Detect which cell encompasses the target text, then output its [X, Y] center coordinate. 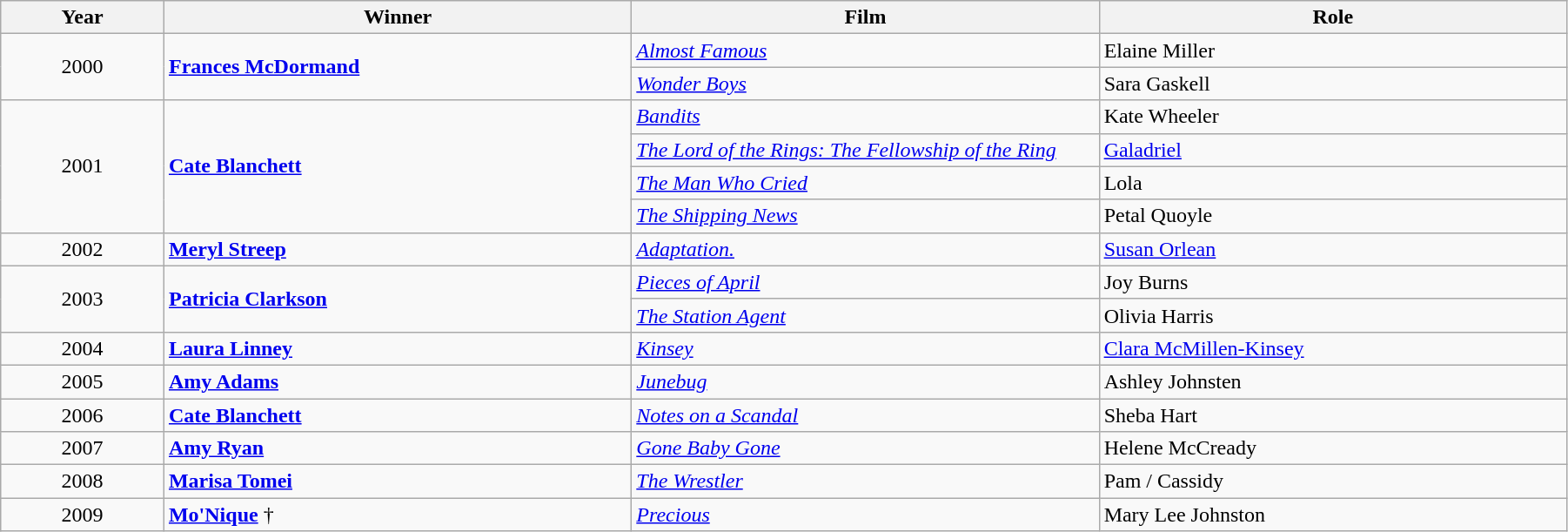
Clara McMillen-Kinsey [1333, 348]
Gone Baby Gone [865, 448]
Kinsey [865, 348]
Helene McCready [1333, 448]
Susan Orlean [1333, 249]
Notes on a Scandal [865, 415]
2000 [83, 67]
Kate Wheeler [1333, 117]
Mary Lee Johnston [1333, 515]
Role [1333, 17]
Mo'Nique † [397, 515]
Pam / Cassidy [1333, 481]
2004 [83, 348]
2005 [83, 381]
Adaptation. [865, 249]
2003 [83, 299]
Sara Gaskell [1333, 84]
2007 [83, 448]
The Lord of the Rings: The Fellowship of the Ring [865, 150]
Winner [397, 17]
Sheba Hart [1333, 415]
2006 [83, 415]
Wonder Boys [865, 84]
Frances McDormand [397, 67]
Olivia Harris [1333, 315]
Meryl Streep [397, 249]
The Man Who Cried [865, 183]
Year [83, 17]
Patricia Clarkson [397, 299]
Lola [1333, 183]
Almost Famous [865, 51]
Marisa Tomei [397, 481]
Amy Ryan [397, 448]
Bandits [865, 117]
The Wrestler [865, 481]
Galadriel [1333, 150]
Elaine Miller [1333, 51]
Precious [865, 515]
2002 [83, 249]
Pieces of April [865, 282]
Joy Burns [1333, 282]
2001 [83, 166]
The Station Agent [865, 315]
Junebug [865, 381]
2009 [83, 515]
Petal Quoyle [1333, 216]
2008 [83, 481]
The Shipping News [865, 216]
Amy Adams [397, 381]
Ashley Johnsten [1333, 381]
Film [865, 17]
Laura Linney [397, 348]
